Identify which cell holds the provided text, then report its (x, y) central coordinate. 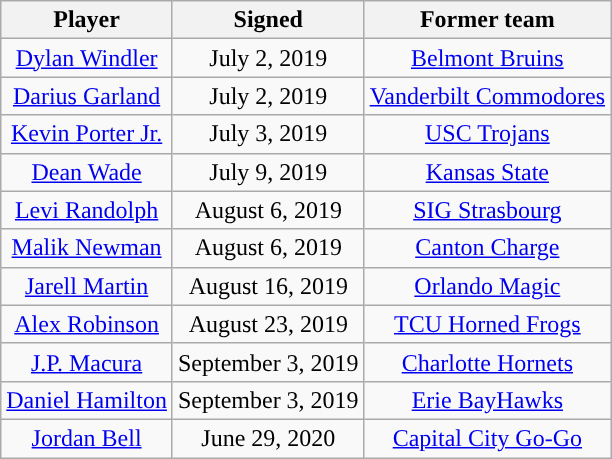
Belmont Bruins (487, 58)
July 3, 2019 (268, 134)
Capital City Go-Go (487, 438)
Dylan Windler (87, 58)
August 16, 2019 (268, 286)
Malik Newman (87, 248)
Vanderbilt Commodores (487, 96)
Erie BayHawks (487, 400)
SIG Strasbourg (487, 210)
Dean Wade (87, 172)
USC Trojans (487, 134)
Darius Garland (87, 96)
Canton Charge (487, 248)
Player (87, 20)
J.P. Macura (87, 362)
June 29, 2020 (268, 438)
Daniel Hamilton (87, 400)
TCU Horned Frogs (487, 324)
Orlando Magic (487, 286)
Charlotte Hornets (487, 362)
August 23, 2019 (268, 324)
Former team (487, 20)
Kansas State (487, 172)
Levi Randolph (87, 210)
Kevin Porter Jr. (87, 134)
Signed (268, 20)
Jarell Martin (87, 286)
July 9, 2019 (268, 172)
Jordan Bell (87, 438)
Alex Robinson (87, 324)
